Detect which cell encompasses the target text, then output its (X, Y) center coordinate. 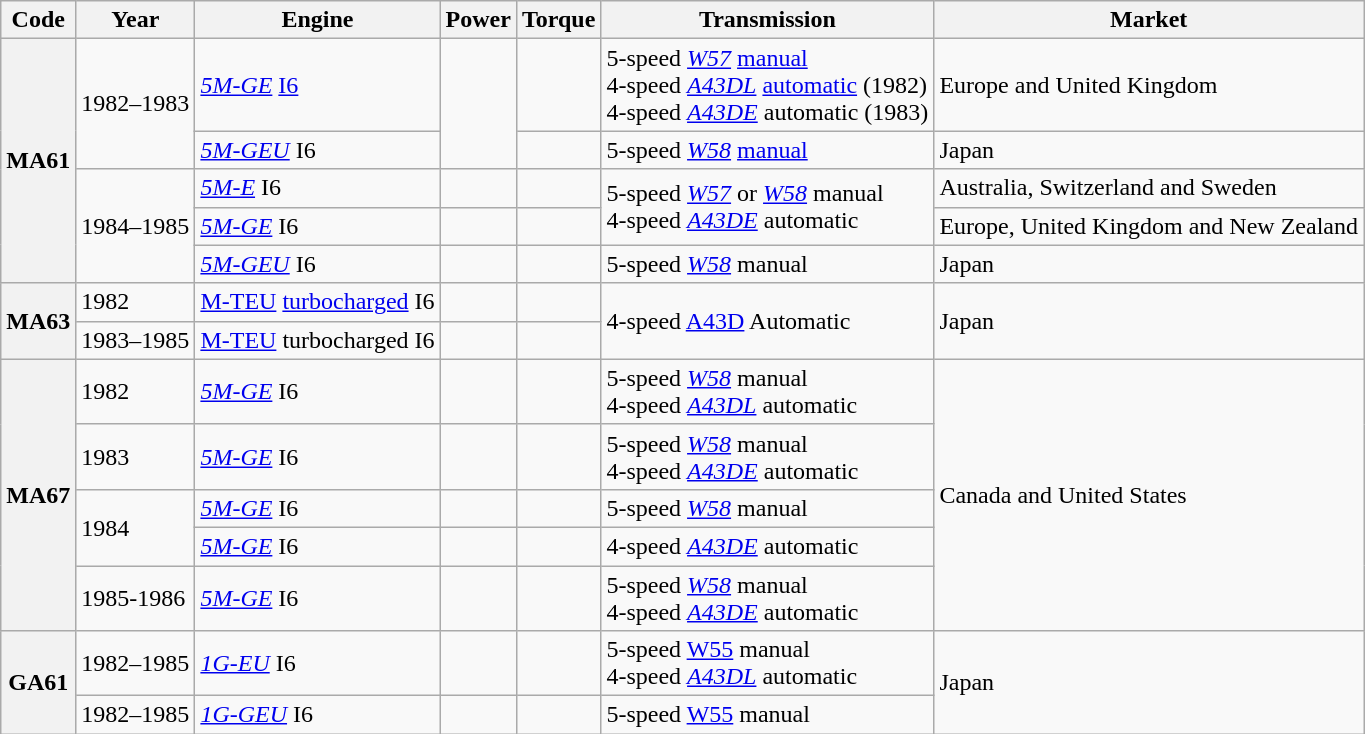
Australia, Switzerland and Sweden (1149, 188)
Power (478, 20)
4-speed A43D Automatic (768, 321)
1G-EU I6 (318, 664)
5-speed W58 manual4-speed A43DL automatic (768, 392)
1984–1985 (136, 226)
Canada and United States (1149, 494)
5-speed W57 or W58 manual4-speed A43DE automatic (768, 207)
Torque (558, 20)
MA63 (38, 321)
5-speed W55 manual (768, 715)
1G-GEU I6 (318, 715)
Europe, United Kingdom and New Zealand (1149, 226)
1983–1985 (136, 340)
Engine (318, 20)
1982–1983 (136, 104)
Year (136, 20)
Transmission (768, 20)
5M-E I6 (318, 188)
4-speed A43DE automatic (768, 546)
MA61 (38, 161)
1983 (136, 456)
Market (1149, 20)
Europe and United Kingdom (1149, 85)
MA67 (38, 494)
1984 (136, 527)
1985-1986 (136, 598)
GA61 (38, 682)
5-speed W57 manual4-speed A43DL automatic (1982)4-speed A43DE automatic (1983) (768, 85)
Code (38, 20)
5-speed W55 manual4-speed A43DL automatic (768, 664)
